Determine the [X, Y] coordinate at the center of the cell enclosing the given text.  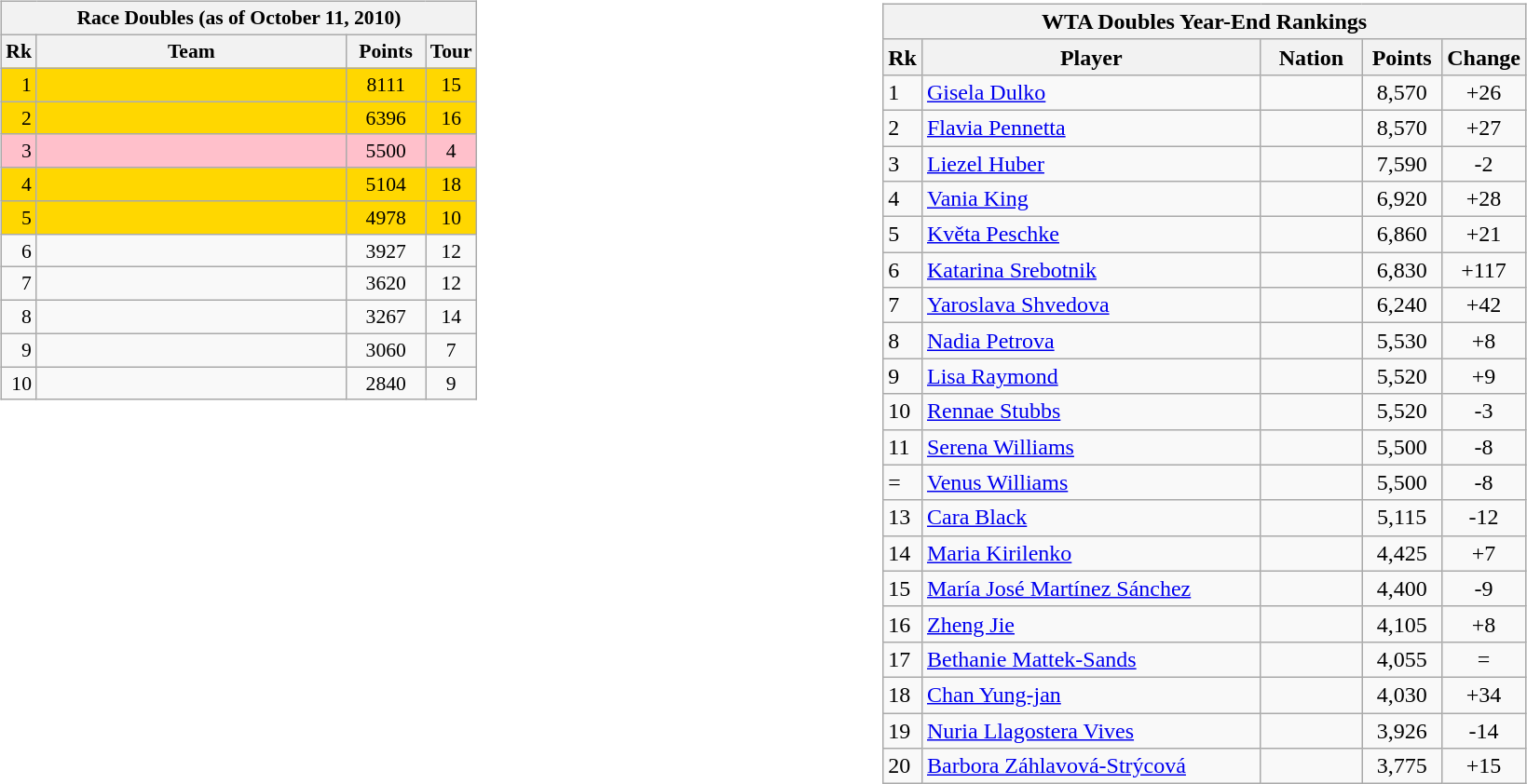
4,030 [1402, 695]
5,530 [1402, 341]
+15 [1484, 766]
7,590 [1402, 163]
4,425 [1402, 553]
+28 [1484, 199]
3267 [386, 317]
3060 [386, 350]
Team [192, 51]
-12 [1484, 518]
Chan Yung-jan [1091, 695]
Venus Williams [1091, 482]
6,830 [1402, 270]
3,926 [1402, 731]
Flavia Pennetta [1091, 128]
20 [903, 766]
8111 [386, 85]
3927 [386, 250]
5104 [386, 184]
Nadia Petrova [1091, 341]
Bethanie Mattek-Sands [1091, 659]
Katarina Srebotnik [1091, 270]
13 [903, 518]
Liezel Huber [1091, 163]
Vania King [1091, 199]
-3 [1484, 412]
Tour [451, 51]
5,115 [1402, 518]
6,240 [1402, 305]
2840 [386, 384]
Květa Peschke [1091, 235]
6396 [386, 118]
-2 [1484, 163]
3,775 [1402, 766]
Rennae Stubbs [1091, 412]
Gisela Dulko [1091, 92]
María José Martínez Sánchez [1091, 588]
Serena Williams [1091, 447]
+117 [1484, 270]
+21 [1484, 235]
Nuria Llagostera Vives [1091, 731]
Lisa Raymond [1091, 376]
+7 [1484, 553]
Yaroslava Shvedova [1091, 305]
6,860 [1402, 235]
Barbora Záhlavová-Strýcová [1091, 766]
+9 [1484, 376]
11 [903, 447]
+42 [1484, 305]
Maria Kirilenko [1091, 553]
-9 [1484, 588]
WTA Doubles Year-End Rankings [1205, 21]
+27 [1484, 128]
4978 [386, 218]
Race Doubles (as of October 11, 2010) [239, 19]
6,920 [1402, 199]
Zheng Jie [1091, 624]
3620 [386, 284]
+26 [1484, 92]
5500 [386, 151]
4,400 [1402, 588]
Nation [1312, 57]
Change [1484, 57]
Cara Black [1091, 518]
4,105 [1402, 624]
-14 [1484, 731]
19 [903, 731]
Player [1091, 57]
+34 [1484, 695]
4,055 [1402, 659]
17 [903, 659]
